Find where the given text appears and provide that cell's center as (x, y) coordinate. 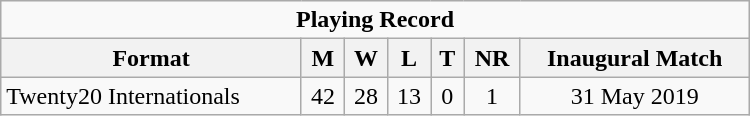
0 (448, 96)
Twenty20 Internationals (152, 96)
L (410, 58)
31 May 2019 (634, 96)
42 (322, 96)
28 (366, 96)
Format (152, 58)
1 (492, 96)
Playing Record (375, 20)
M (322, 58)
13 (410, 96)
T (448, 58)
NR (492, 58)
Inaugural Match (634, 58)
W (366, 58)
